Determine the [x, y] coordinate at the center of the cell enclosing the given text.  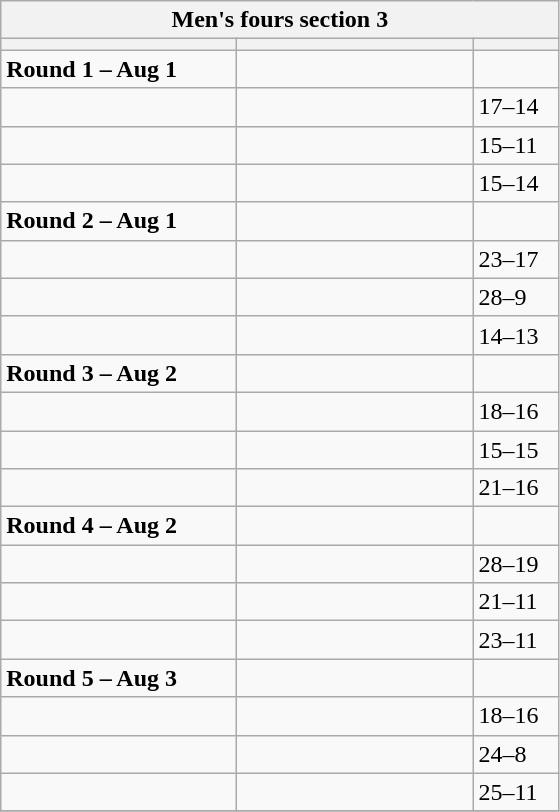
15–14 [516, 183]
Round 1 – Aug 1 [119, 69]
21–11 [516, 602]
24–8 [516, 754]
Men's fours section 3 [280, 20]
28–9 [516, 297]
14–13 [516, 335]
23–17 [516, 259]
Round 2 – Aug 1 [119, 221]
Round 3 – Aug 2 [119, 373]
21–16 [516, 488]
15–11 [516, 145]
23–11 [516, 640]
Round 5 – Aug 3 [119, 678]
17–14 [516, 107]
15–15 [516, 449]
28–19 [516, 564]
25–11 [516, 792]
Round 4 – Aug 2 [119, 526]
